Find where the given text appears and provide that cell's center as (X, Y) coordinate. 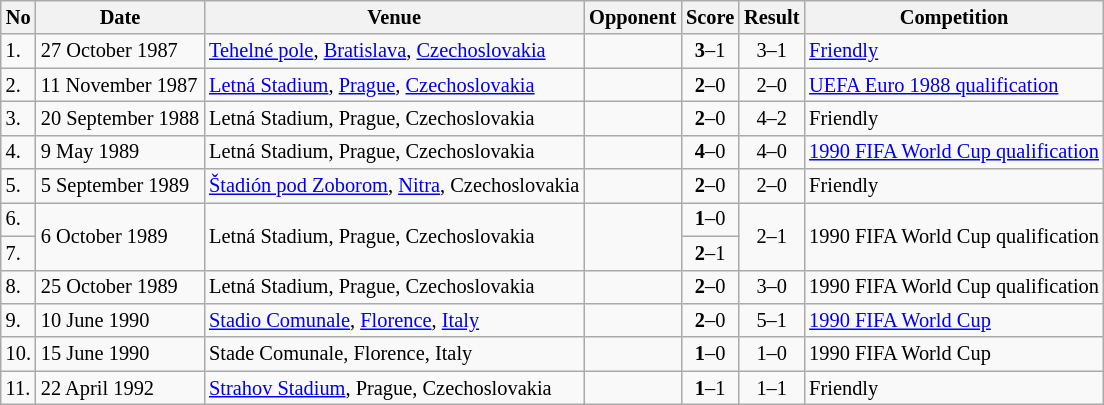
6 October 1989 (120, 236)
5 September 1989 (120, 186)
15 June 1990 (120, 354)
Strahov Stadium, Prague, Czechoslovakia (394, 388)
Competition (954, 17)
3. (18, 118)
9. (18, 320)
10 June 1990 (120, 320)
11. (18, 388)
9 May 1989 (120, 152)
Date (120, 17)
22 April 1992 (120, 388)
6. (18, 219)
Tehelné pole, Bratislava, Czechoslovakia (394, 51)
Štadión pod Zoborom, Nitra, Czechoslovakia (394, 186)
2. (18, 85)
Stade Comunale, Florence, Italy (394, 354)
20 September 1988 (120, 118)
4–2 (772, 118)
Opponent (632, 17)
Result (772, 17)
1. (18, 51)
7. (18, 253)
8. (18, 287)
10. (18, 354)
5–1 (772, 320)
Venue (394, 17)
4. (18, 152)
Stadio Comunale, Florence, Italy (394, 320)
Score (710, 17)
5. (18, 186)
11 November 1987 (120, 85)
25 October 1989 (120, 287)
No (18, 17)
3–0 (772, 287)
27 October 1987 (120, 51)
UEFA Euro 1988 qualification (954, 85)
